For the text-containing cell, return its midpoint in (x, y) coordinate format. 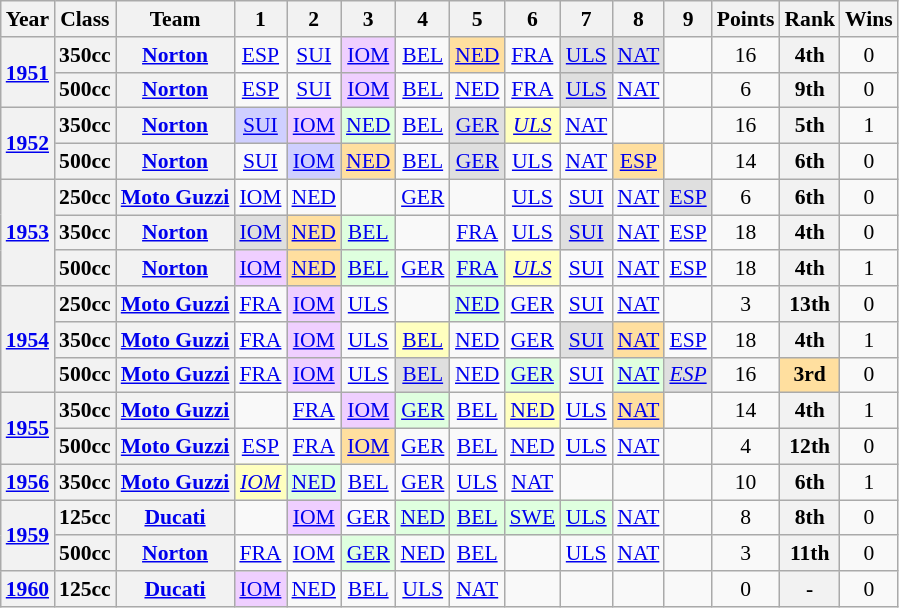
SWE (532, 518)
9th (810, 90)
1954 (28, 340)
3rd (810, 375)
10 (746, 482)
7 (586, 19)
Team (176, 19)
5th (810, 126)
Wins (869, 19)
1953 (28, 232)
11th (810, 554)
13th (810, 304)
Year (28, 19)
Class (85, 19)
1951 (28, 72)
2 (313, 19)
Rank (810, 19)
8th (810, 518)
1959 (28, 536)
9 (688, 19)
Points (746, 19)
1956 (28, 482)
1955 (28, 428)
1960 (28, 589)
1952 (28, 144)
- (810, 589)
12th (810, 447)
5 (477, 19)
